For the text-containing cell, return its midpoint in [X, Y] coordinate format. 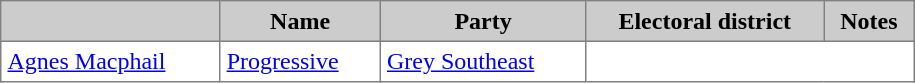
Grey Southeast [483, 61]
Name [300, 21]
Party [483, 21]
Progressive [300, 61]
Electoral district [705, 21]
Agnes Macphail [110, 61]
Notes [870, 21]
